Search for the cell housing the specified text and yield its (X, Y) center coordinate. 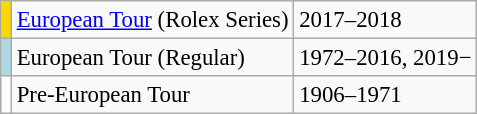
1972–2016, 2019− (386, 58)
European Tour (Regular) (152, 58)
2017–2018 (386, 20)
European Tour (Rolex Series) (152, 20)
1906–1971 (386, 95)
Pre-European Tour (152, 95)
